Capture the cell that displays the provided text and extract its (X, Y) central coordinate. 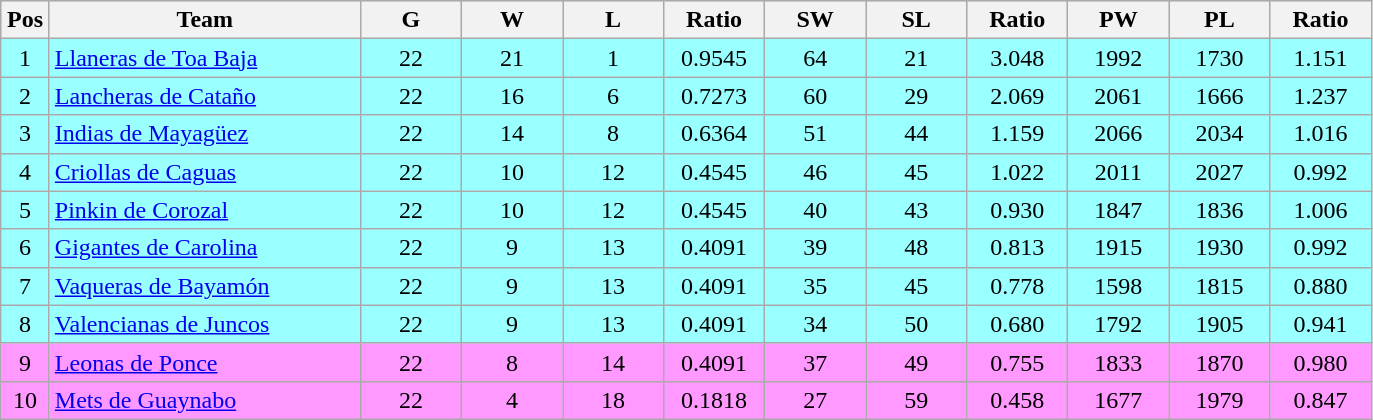
27 (816, 400)
1979 (1220, 400)
1915 (1118, 248)
2066 (1118, 134)
1.016 (1320, 134)
Pinkin de Corozal (204, 210)
5 (26, 210)
2 (26, 96)
0.680 (1018, 324)
18 (612, 400)
44 (916, 134)
1847 (1118, 210)
0.941 (1320, 324)
1598 (1118, 286)
1792 (1118, 324)
60 (816, 96)
2034 (1220, 134)
1815 (1220, 286)
1.006 (1320, 210)
Criollas de Caguas (204, 172)
0.847 (1320, 400)
L (612, 20)
1.022 (1018, 172)
1992 (1118, 58)
40 (816, 210)
Leonas de Ponce (204, 362)
2027 (1220, 172)
1.237 (1320, 96)
0.980 (1320, 362)
1666 (1220, 96)
1905 (1220, 324)
PL (1220, 20)
0.880 (1320, 286)
1833 (1118, 362)
Mets de Guaynabo (204, 400)
Valencianas de Juncos (204, 324)
64 (816, 58)
0.755 (1018, 362)
2061 (1118, 96)
Vaqueras de Bayamón (204, 286)
0.1818 (714, 400)
48 (916, 248)
SW (816, 20)
7 (26, 286)
2.069 (1018, 96)
Team (204, 20)
0.813 (1018, 248)
1.159 (1018, 134)
49 (916, 362)
G (410, 20)
PW (1118, 20)
Lancheras de Cataño (204, 96)
50 (916, 324)
0.7273 (714, 96)
0.9545 (714, 58)
34 (816, 324)
43 (916, 210)
1.151 (1320, 58)
0.6364 (714, 134)
1836 (1220, 210)
Llaneras de Toa Baja (204, 58)
Indias de Mayagüez (204, 134)
46 (816, 172)
0.778 (1018, 286)
1677 (1118, 400)
51 (816, 134)
39 (816, 248)
3 (26, 134)
35 (816, 286)
0.930 (1018, 210)
3.048 (1018, 58)
Pos (26, 20)
Gigantes de Carolina (204, 248)
1930 (1220, 248)
1870 (1220, 362)
16 (512, 96)
SL (916, 20)
W (512, 20)
2011 (1118, 172)
37 (816, 362)
59 (916, 400)
0.458 (1018, 400)
1730 (1220, 58)
29 (916, 96)
